Search for the cell housing the specified text and yield its (X, Y) center coordinate. 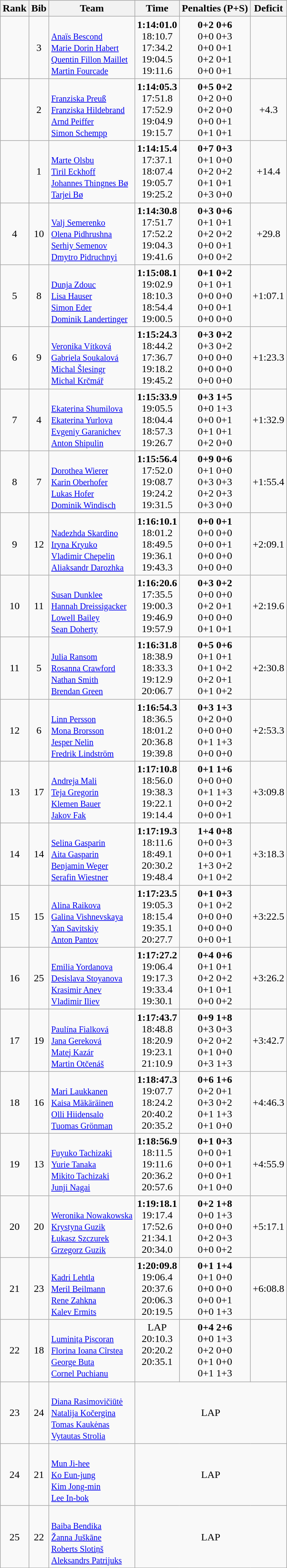
+6:08.8 (269, 1288)
1+4 0+80+0 0+30+0 0+11+3 0+20+1 0+2 (215, 854)
+3:42.7 (269, 1040)
0+9 1+80+3 0+30+2 0+20+1 0+00+3 1+3 (215, 1040)
+3:09.8 (269, 792)
Andreja MaliTeja GregorinKlemen BauerJakov Fak (92, 792)
0+1 1+40+1 0+00+0 0+00+0 0+10+0 1+3 (215, 1288)
Rank (14, 8)
1:15:24.318:44.217:36.719:18.219:45.2 (157, 358)
Deficit (269, 8)
0+1 1+60+0 0+00+1 1+30+0 0+20+0 0+1 (215, 792)
0+2 0+60+0 0+30+0 0+10+2 0+10+0 0+1 (215, 48)
LAP20:10.320:20.220:35.1 (157, 1350)
+2:09.1 (269, 544)
0+5 0+20+2 0+00+2 0+00+0 0+10+1 0+1 (215, 110)
+29.8 (269, 234)
Alina RaikovaGalina VishnevskayaYan SavitskiyAnton Pantov (92, 916)
0+3 0+20+3 0+20+0 0+00+0 0+00+0 0+0 (215, 358)
Diana RasimovičiūtėNatalija KočerginaTomas KaukėnasVytautas Strolia (92, 1413)
0+1 0+20+1 0+10+0 0+00+0 0+10+0 0+0 (215, 296)
0+6 1+60+2 0+10+3 0+20+1 1+30+1 0+0 (215, 1102)
+1:32.9 (269, 420)
0+4 0+60+1 0+10+2 0+20+1 0+10+0 0+2 (215, 978)
1:18:47.319:07.718:24.220:40.220:35.2 (157, 1102)
1:20:09.819:06.420:37.620:06.320:19.5 (157, 1288)
Susan DunkleeHannah DreissigackerLowell BaileySean Doherty (92, 606)
+5:17.1 (269, 1226)
Fuyuko TachizakiYurie TanakaMikito TachizakiJunji Nagai (92, 1164)
1:14:01.018:10.717:34.219:04.519:11.6 (157, 48)
+4:46.3 (269, 1102)
+1:07.1 (269, 296)
1:17:10.818:56.019:38.319:22.119:14.4 (157, 792)
1 (39, 172)
Selina GasparinAita GasparinBenjamin WegerSerafin Wiestner (92, 854)
Time (157, 8)
0+1 0+30+0 0+10+0 0+10+0 0+10+1 0+0 (215, 1164)
Dorothea WiererKarin OberhoferLukas HoferDominik Windisch (92, 482)
Julia RansomRosanna CrawfordNathan SmithBrendan Green (92, 668)
1:15:08.119:02.918:10.318:54.419:00.5 (157, 296)
Baiba BendikaŽanna JuškāneRoberts SlotiņšAleksandrs Patrijuks (92, 1537)
0+3 0+60+1 0+10+2 0+20+0 0+10+0 0+2 (215, 234)
Luminița PișcoranFlorina Ioana CîrsteaGeorge ButaCornel Puchianu (92, 1350)
Penalties (P+S) (215, 8)
+14.4 (269, 172)
Linn PerssonMona BrorssonJesper NelinFredrik Lindström (92, 730)
1:18:56.918:11.519:11.620:36.220:57.6 (157, 1164)
0+4 2+60+0 1+30+2 0+00+1 0+00+1 1+3 (215, 1350)
Bib (39, 8)
Kadri LehtlaMeril BeilmannRene ZahknaKalev Ermits (92, 1288)
1:17:19.318:11.618:49.120:30.219:48.4 (157, 854)
+2:30.8 (269, 668)
0+7 0+30+1 0+00+2 0+20+1 0+10+3 0+0 (215, 172)
1:14:05.317:51.817:52.919:04.919:15.7 (157, 110)
+1:23.3 (269, 358)
0+9 0+60+1 0+00+3 0+30+2 0+30+3 0+0 (215, 482)
Paulína FialkováJana GerekováMatej KazárMartin Otčenáš (92, 1040)
1:15:56.417:52.019:08.719:24.219:31.5 (157, 482)
0+3 1+50+0 1+30+0 0+10+1 0+10+2 0+0 (215, 420)
2 (39, 110)
1:17:27.219:06.419:17.319:33.419:30.1 (157, 978)
Marte OlsbuTiril EckhoffJohannes Thingnes BøTarjei Bø (92, 172)
+4:55.9 (269, 1164)
1:16:20.617:35.519:00.319:46.919:57.9 (157, 606)
1:14:30.817:51.717:52.219:04.319:41.6 (157, 234)
+2:53.3 (269, 730)
Dunja ZdoucLisa HauserSimon EderDominik Landertinger (92, 296)
+1:55.4 (269, 482)
Weronika NowakowskaKrystyna GuzikŁukasz SzczurekGrzegorz Guzik (92, 1226)
0+3 0+20+0 0+00+2 0+10+0 0+00+1 0+1 (215, 606)
Veronika VítkováGabriela SoukalováMichal ŠlesingrMichal Krčmář (92, 358)
+4.3 (269, 110)
Valj SemerenkoOlena PidhrushnaSerhiy SemenovDmytro Pidruchnyi (92, 234)
0+0 0+10+0 0+00+0 0+10+0 0+00+0 0+0 (215, 544)
Ekaterina ShumilovaEkaterina YurlovaEvgeniy GaranichevAnton Shipulin (92, 420)
Team (92, 8)
Nadezhda SkardinoIryna KryukoVladimir ChepelinAliaksandr Darozhka (92, 544)
1:17:43.718:48.818:20.919:23.121:10.9 (157, 1040)
1:16:31.818:38.918:33.319:12.920:06.7 (157, 668)
Franziska PreußFranziska HildebrandArnd PeifferSimon Schempp (92, 110)
3 (39, 48)
1:16:54.318:36.518:01.220:36.819:39.8 (157, 730)
0+1 0+30+1 0+20+0 0+00+0 0+00+0 0+1 (215, 916)
Mun Ji-heeKo Eun-jungKim Jong-minLee In-bok (92, 1475)
1:19:18.119:17.417:52.621:34.120:34.0 (157, 1226)
1:17:23.519:05.318:15.419:35.120:27.7 (157, 916)
+3:26.2 (269, 978)
1:16:10.118:01.218:49.519:36.119:43.3 (157, 544)
1:15:33.919:05.518:04.418:57.319:26.7 (157, 420)
0+5 0+60+1 0+10+1 0+20+2 0+10+1 0+2 (215, 668)
1:14:15.417:37.118:07.419:05.719:25.2 (157, 172)
0+2 1+80+0 1+30+0 0+00+2 0+30+0 0+2 (215, 1226)
0+3 1+30+2 0+00+0 0+00+1 1+30+0 0+0 (215, 730)
Emilia YordanovaDesislava StoyanovaKrasimir AnevVladimir Iliev (92, 978)
Anaïs BescondMarie Dorin HabertQuentin Fillon MailletMartin Fourcade (92, 48)
+2:19.6 (269, 606)
+3:22.5 (269, 916)
+3:18.3 (269, 854)
Mari LaukkanenKaisa MäkäräinenOlli HiidensaloTuomas Grönman (92, 1102)
